Identify which cell holds the provided text, then report its (X, Y) central coordinate. 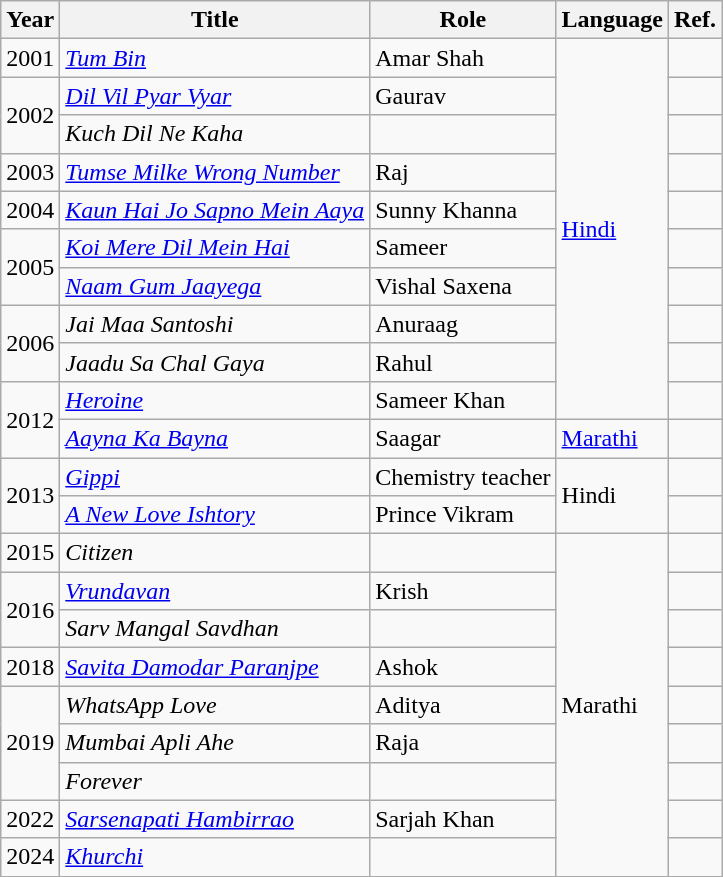
Ashok (463, 667)
WhatsApp Love (215, 705)
Raj (463, 172)
2015 (30, 553)
Khurchi (215, 857)
2013 (30, 496)
2016 (30, 610)
Savita Damodar Paranjpe (215, 667)
2001 (30, 58)
Aayna Ka Bayna (215, 438)
Aditya (463, 705)
Forever (215, 781)
Krish (463, 591)
2018 (30, 667)
Sarv Mangal Savdhan (215, 629)
Anuraag (463, 324)
Sunny Khanna (463, 210)
Raja (463, 743)
Gippi (215, 477)
Language (612, 20)
Saagar (463, 438)
Tum Bin (215, 58)
Vrundavan (215, 591)
2024 (30, 857)
2005 (30, 267)
Heroine (215, 400)
Rahul (463, 362)
Sameer (463, 248)
Prince Vikram (463, 515)
Chemistry teacher (463, 477)
Tumse Milke Wrong Number (215, 172)
Role (463, 20)
2004 (30, 210)
Amar Shah (463, 58)
2003 (30, 172)
Jai Maa Santoshi (215, 324)
2019 (30, 743)
Year (30, 20)
Kuch Dil Ne Kaha (215, 134)
Mumbai Apli Ahe (215, 743)
Vishal Saxena (463, 286)
2002 (30, 115)
Jaadu Sa Chal Gaya (215, 362)
Sarsenapati Hambirrao (215, 819)
2022 (30, 819)
A New Love Ishtory (215, 515)
Koi Mere Dil Mein Hai (215, 248)
Sarjah Khan (463, 819)
Sameer Khan (463, 400)
Kaun Hai Jo Sapno Mein Aaya (215, 210)
Ref. (694, 20)
Gaurav (463, 96)
Naam Gum Jaayega (215, 286)
2006 (30, 343)
Dil Vil Pyar Vyar (215, 96)
Title (215, 20)
Citizen (215, 553)
2012 (30, 419)
